Return [X, Y] of the center of cell containing provided text 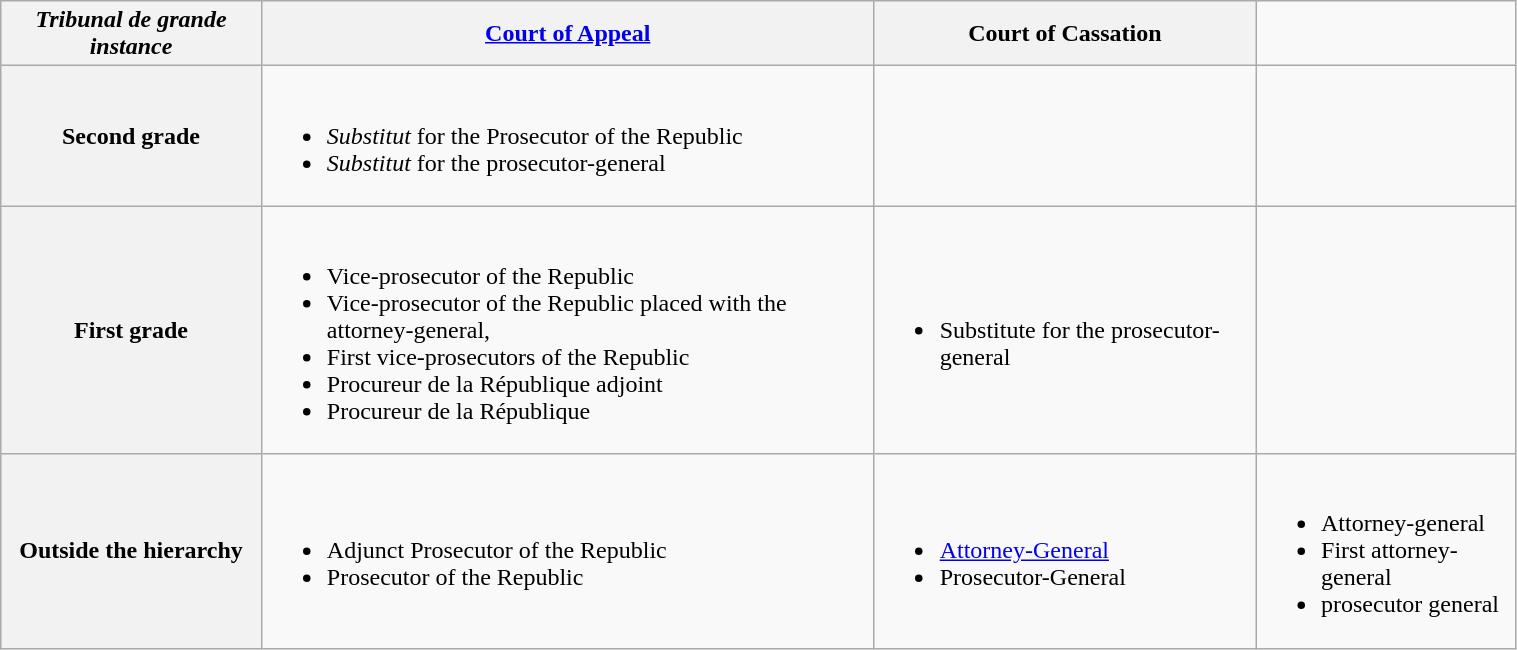
Substitut for the Prosecutor of the RepublicSubstitut for the prosecutor-general [568, 136]
Attorney-GeneralProsecutor-General [1064, 551]
Adjunct Prosecutor of the RepublicProsecutor of the Republic [568, 551]
Outside the hierarchy [132, 551]
Second grade [132, 136]
Tribunal de grande instance [132, 34]
Attorney-generalFirst attorney-generalprosecutor general [1386, 551]
First grade [132, 330]
Court of Cassation [1064, 34]
Substitute for the prosecutor-general [1064, 330]
Court of Appeal [568, 34]
